Search for the cell housing the specified text and yield its (X, Y) center coordinate. 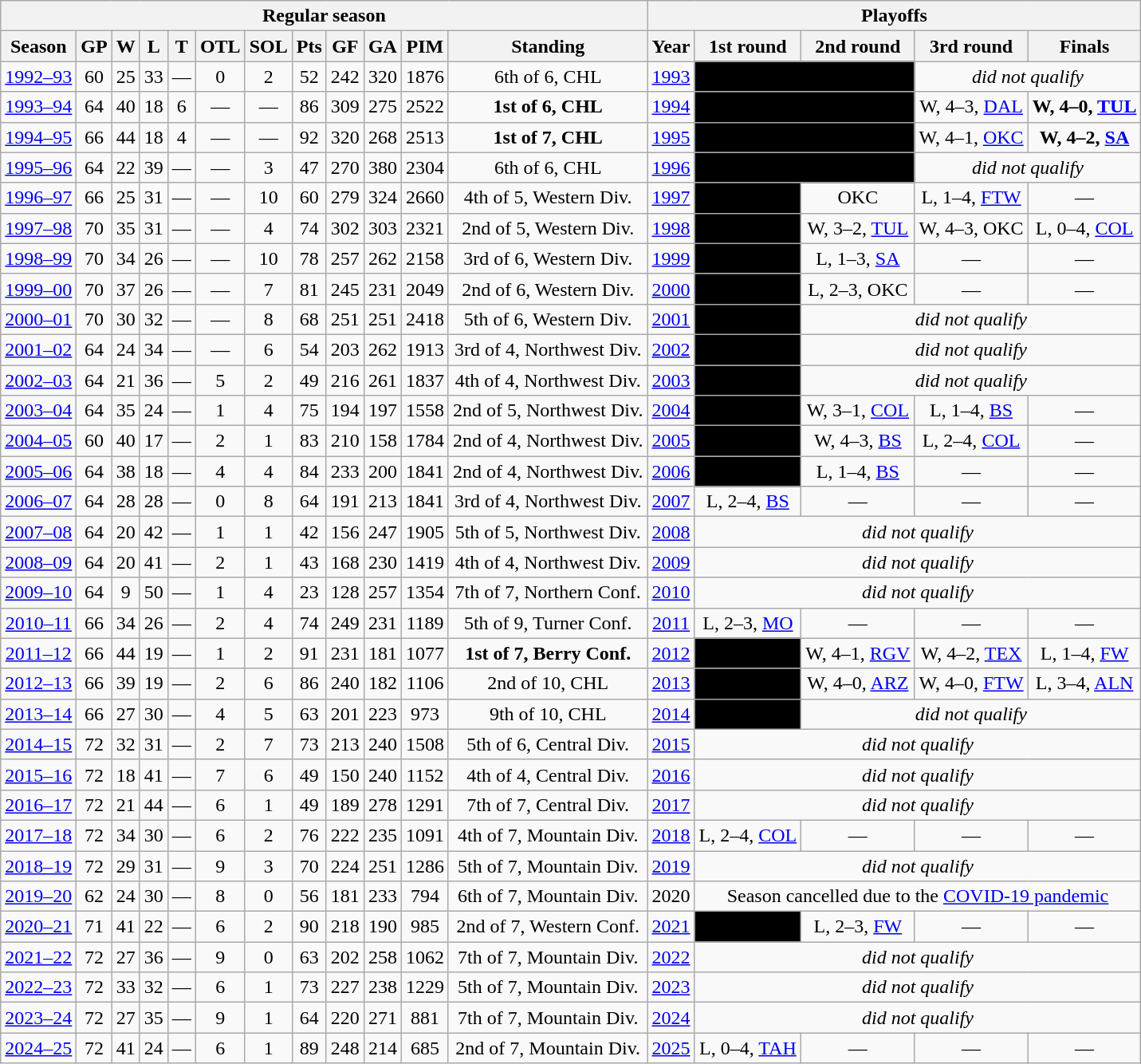
1091 (424, 835)
2024 (671, 1018)
247 (383, 532)
2018 (671, 835)
302 (344, 228)
197 (383, 411)
2008 (671, 532)
Pts (309, 46)
2003 (671, 380)
150 (344, 774)
2nd of 7, Mountain Div. (547, 1048)
2020 (671, 897)
W, 3–2, TUL (858, 228)
1905 (424, 532)
1106 (424, 684)
1995–96 (38, 167)
1229 (424, 987)
2014 (671, 714)
GF (344, 46)
2009 (671, 562)
1876 (424, 77)
1286 (424, 865)
324 (383, 198)
248 (344, 1048)
2nd of 10, CHL (547, 684)
2005 (671, 441)
17 (153, 441)
270 (344, 167)
2012 (671, 653)
1996–97 (38, 198)
2019–20 (38, 897)
2006–07 (38, 502)
1354 (424, 593)
2023 (671, 987)
220 (344, 1018)
2017 (671, 805)
2005–06 (38, 471)
4th of 4, Central Div. (547, 774)
194 (344, 411)
68 (309, 319)
2nd of 7, Western Conf. (547, 927)
Finals (1084, 46)
258 (383, 957)
261 (383, 380)
214 (383, 1048)
56 (309, 897)
1997 (671, 198)
685 (424, 1048)
2007 (671, 502)
2nd round (858, 46)
Season (38, 46)
W, 4–1, RGV (858, 653)
1999 (671, 258)
4th of 5, Western Div. (547, 198)
L (153, 46)
Standing (547, 46)
168 (344, 562)
L, 2–4, BS (748, 502)
2016–17 (38, 805)
191 (344, 502)
2321 (424, 228)
235 (383, 835)
2003–04 (38, 411)
201 (344, 714)
3rd round (971, 46)
L, 2–3, MO (748, 623)
1993 (671, 77)
84 (309, 471)
7th of 7, Northern Conf. (547, 593)
268 (383, 137)
202 (344, 957)
1999–00 (38, 289)
1998 (671, 228)
W, 3–1, COL (858, 411)
81 (309, 289)
249 (344, 623)
OKC (858, 198)
1419 (424, 562)
2018–19 (38, 865)
9th of 10, CHL (547, 714)
W, 4–0, ARZ (858, 684)
W, 4–3, DAL (971, 107)
5th of 6, Western Div. (547, 319)
2010–11 (38, 623)
L, 1–4, FTW (971, 198)
2015 (671, 744)
GP (94, 46)
T (182, 46)
47 (309, 167)
182 (383, 684)
Regular season (324, 16)
223 (383, 714)
92 (309, 137)
29 (126, 865)
973 (424, 714)
76 (309, 835)
W, 4–0, TUL (1084, 107)
2304 (424, 167)
PIM (424, 46)
1558 (424, 411)
245 (344, 289)
1998–99 (38, 258)
L, 1–4, FW (1084, 653)
SOL (268, 46)
2015–16 (38, 774)
189 (344, 805)
1152 (424, 774)
2522 (424, 107)
218 (344, 927)
89 (309, 1048)
1997–98 (38, 228)
2418 (424, 319)
158 (383, 441)
278 (383, 805)
794 (424, 897)
GA (383, 46)
1994 (671, 107)
2008–09 (38, 562)
380 (383, 167)
2002–03 (38, 380)
2001 (671, 319)
2513 (424, 137)
1993–94 (38, 107)
1913 (424, 349)
200 (383, 471)
190 (383, 927)
Year (671, 46)
230 (383, 562)
1077 (424, 653)
83 (309, 441)
2013 (671, 684)
1992–93 (38, 77)
Playoffs (895, 16)
2nd of 5, Northwest Div. (547, 411)
52 (309, 77)
156 (344, 532)
2011–12 (38, 653)
2004 (671, 411)
5th of 9, Turner Conf. (547, 623)
43 (309, 562)
1st of 6, CHL (547, 107)
1994–95 (38, 137)
W (126, 46)
2022 (671, 957)
303 (383, 228)
L, 1–3, SA (858, 258)
309 (344, 107)
37 (126, 289)
3rd of 6, Western Div. (547, 258)
1837 (424, 380)
1st of 7, Berry Conf. (547, 653)
2004–05 (38, 441)
2158 (424, 258)
2006 (671, 471)
W, 4–3, OKC (971, 228)
1784 (424, 441)
2000 (671, 289)
2001–02 (38, 349)
222 (344, 835)
OTL (220, 46)
238 (383, 987)
1508 (424, 744)
2019 (671, 865)
90 (309, 927)
2020–21 (38, 927)
2023–24 (38, 1018)
L, 0–4, COL (1084, 228)
5th of 5, Northwest Div. (547, 532)
W, 4–2, SA (1084, 137)
1291 (424, 805)
L, 0–4, TAH (748, 1048)
128 (344, 593)
216 (344, 380)
62 (94, 897)
2010 (671, 593)
224 (344, 865)
78 (309, 258)
227 (344, 987)
1189 (424, 623)
2012–13 (38, 684)
2nd of 5, Western Div. (547, 228)
1995 (671, 137)
7th of 7, Central Div. (547, 805)
W, 4–2, TEX (971, 653)
2nd of 6, Western Div. (547, 289)
Season cancelled due to the COVID-19 pandemic (918, 897)
54 (309, 349)
2049 (424, 289)
L, 3–4, ALN (1084, 684)
210 (344, 441)
5th of 6, Central Div. (547, 744)
50 (153, 593)
91 (309, 653)
2017–18 (38, 835)
985 (424, 927)
38 (126, 471)
1st of 7, CHL (547, 137)
203 (344, 349)
W, 4–1, OKC (971, 137)
2013–14 (38, 714)
881 (424, 1018)
2000–01 (38, 319)
W, 4–3, BS (858, 441)
1062 (424, 957)
2022–23 (38, 987)
75 (309, 411)
2016 (671, 774)
71 (94, 927)
6th of 7, Mountain Div. (547, 897)
1st round (748, 46)
2021–22 (38, 957)
2007–08 (38, 532)
2025 (671, 1048)
L, 2–3, OKC (858, 289)
L, 2–3, FW (858, 927)
4th of 7, Mountain Div. (547, 835)
2009–10 (38, 593)
279 (344, 198)
2021 (671, 927)
2002 (671, 349)
1996 (671, 167)
W, 4–0, FTW (971, 684)
242 (344, 77)
2011 (671, 623)
271 (383, 1018)
2660 (424, 198)
2024–25 (38, 1048)
2014–15 (38, 744)
23 (309, 593)
275 (383, 107)
